Return [X, Y] of the center of cell containing provided text 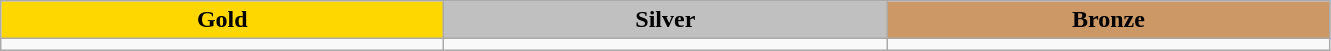
Gold [222, 20]
Silver [666, 20]
Bronze [1108, 20]
